Search for the cell housing the specified text and yield its [x, y] center coordinate. 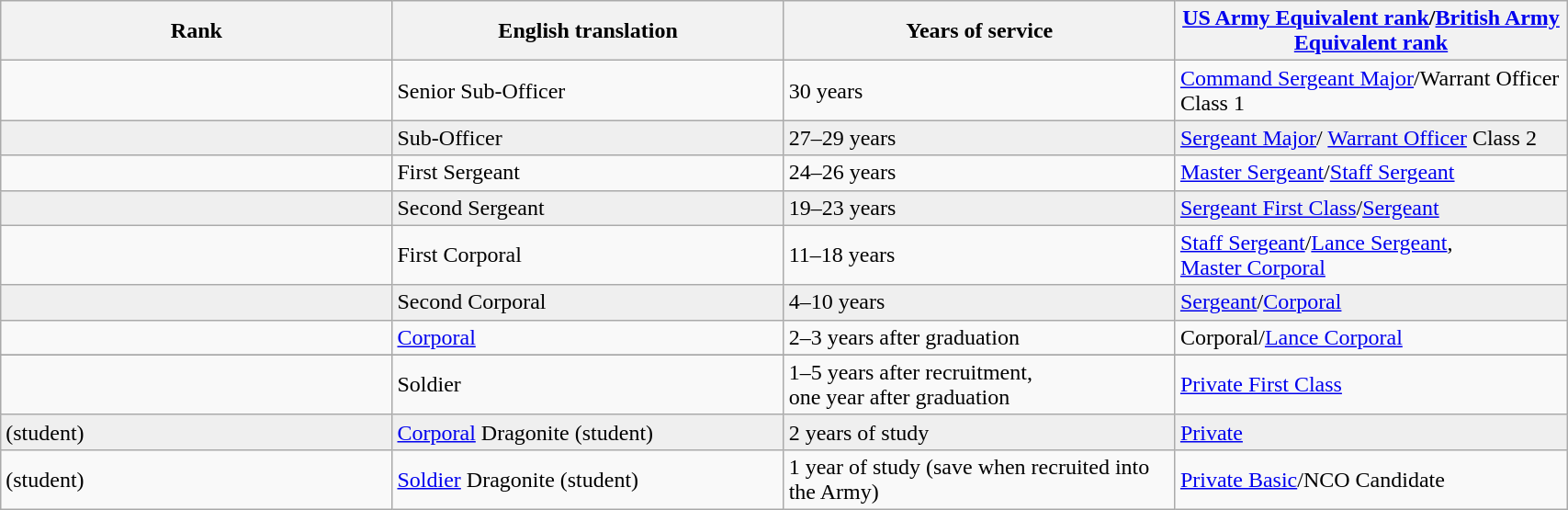
1 year of study (save when recruited into the Army) [979, 480]
Command Sergeant Major/Warrant Officer Class 1 [1371, 90]
Second Corporal [588, 302]
4–10 years [979, 302]
27–29 years [979, 138]
Sergeant/Corporal [1371, 302]
24–26 years [979, 173]
Soldier [588, 384]
Years of service [979, 31]
Corporal Dragonite (student) [588, 432]
Senior Sub-Officer [588, 90]
Corporal [588, 337]
19–23 years [979, 208]
Sergeant First Class/Sergeant [1371, 208]
English translation [588, 31]
Sergeant Major/ Warrant Officer Class 2 [1371, 138]
First Sergeant [588, 173]
Master Sergeant/Staff Sergeant [1371, 173]
Private Basic/NCO Candidate [1371, 480]
Soldier Dragonite (student) [588, 480]
11–18 years [979, 255]
Private [1371, 432]
Corporal/Lance Corporal [1371, 337]
Sub-Officer [588, 138]
US Army Equivalent rank/British Army Equivalent rank [1371, 31]
30 years [979, 90]
First Corporal [588, 255]
Second Sergeant [588, 208]
Private First Class [1371, 384]
Staff Sergeant/Lance Sergeant, Master Corporal [1371, 255]
1–5 years after recruitment, one year after graduation [979, 384]
2–3 years after graduation [979, 337]
Rank [197, 31]
2 years of study [979, 432]
